Determine the (X, Y) coordinate at the center of the cell enclosing the given text.  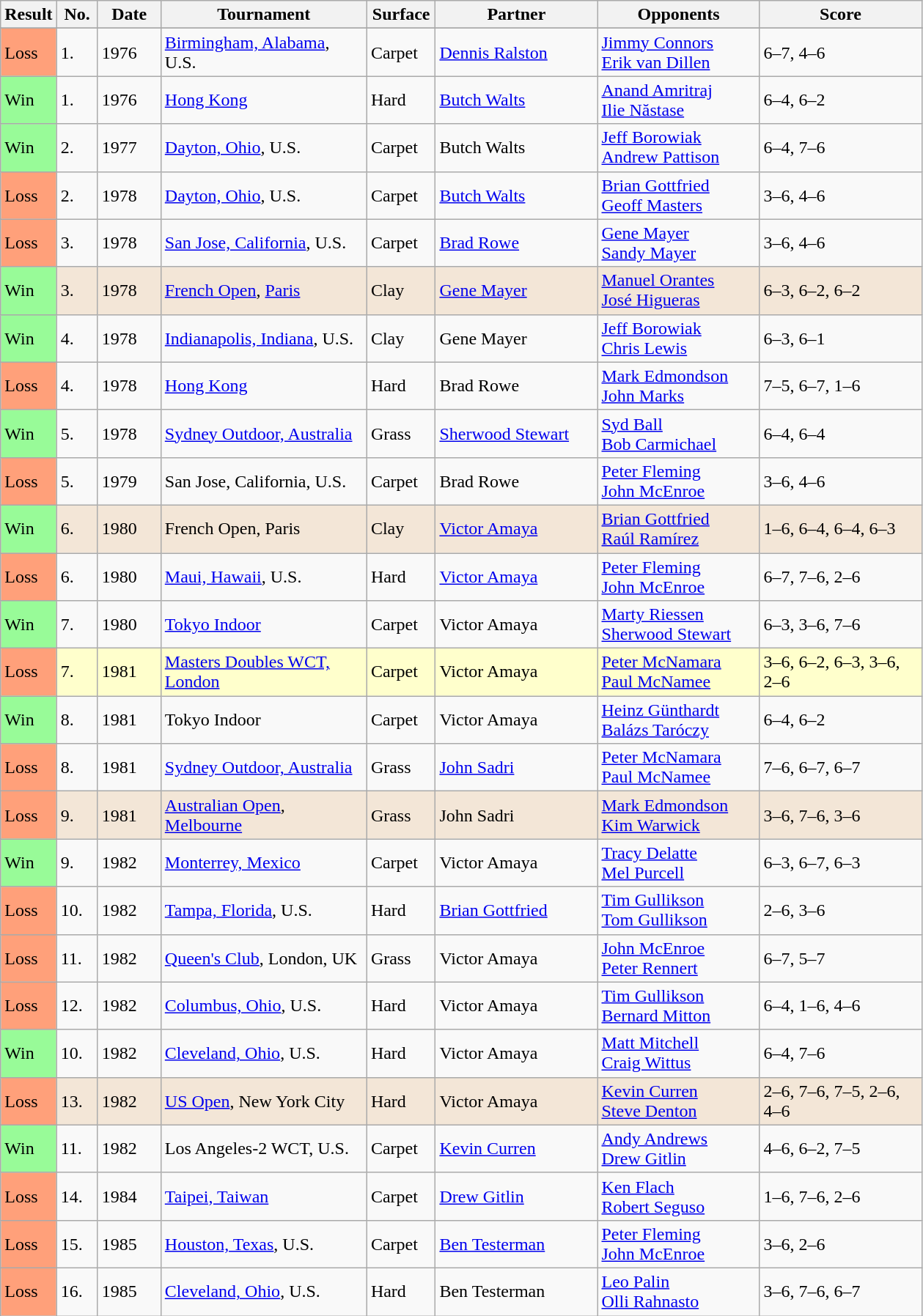
Taipei, Taiwan (264, 1196)
Jimmy Connors Erik van Dillen (679, 53)
Columbus, Ohio, U.S. (264, 1005)
Monterrey, Mexico (264, 863)
Jeff Borowiak Chris Lewis (679, 339)
Opponents (679, 15)
Tournament (264, 15)
Date (129, 15)
4–6, 6–2, 7–5 (840, 1149)
6–4, 6–4 (840, 434)
6–3, 3–6, 7–6 (840, 624)
Houston, Texas, U.S. (264, 1244)
1979 (129, 481)
14. (77, 1196)
6–7, 4–6 (840, 53)
1–6, 6–4, 6–4, 6–3 (840, 529)
1984 (129, 1196)
Brian Gottfried Geoff Masters (679, 195)
US Open, New York City (264, 1101)
2–6, 3–6 (840, 910)
3–6, 7–6, 3–6 (840, 815)
12. (77, 1005)
John McEnroe Peter Rennert (679, 958)
Brian Gottfried Raúl Ramírez (679, 529)
6–3, 6–7, 6–3 (840, 863)
6–7, 5–7 (840, 958)
Sherwood Stewart (516, 434)
Heinz Günthardt Balázs Taróczy (679, 720)
3–6, 2–6 (840, 1244)
Score (840, 15)
Australian Open, Melbourne (264, 815)
Result (29, 15)
1977 (129, 148)
Tim Gullikson Bernard Mitton (679, 1005)
Indianapolis, Indiana, U.S. (264, 339)
Los Angeles-2 WCT, U.S. (264, 1149)
7–5, 6–7, 1–6 (840, 385)
Kevin Curren Steve Denton (679, 1101)
Jeff Borowiak Andrew Pattison (679, 148)
Marty Riessen Sherwood Stewart (679, 624)
Manuel Orantes José Higueras (679, 290)
Mark Edmondson Kim Warwick (679, 815)
Syd Ball Bob Carmichael (679, 434)
13. (77, 1101)
Andy Andrews Drew Gitlin (679, 1149)
16. (77, 1291)
6–3, 6–1 (840, 339)
Kevin Curren (516, 1149)
6–4, 1–6, 4–6 (840, 1005)
Queen's Club, London, UK (264, 958)
1–6, 7–6, 2–6 (840, 1196)
No. (77, 15)
Anand Amritraj Ilie Năstase (679, 100)
6–7, 7–6, 2–6 (840, 576)
Tim Gullikson Tom Gullikson (679, 910)
Maui, Hawaii, U.S. (264, 576)
Masters Doubles WCT, London (264, 673)
Gene Mayer Sandy Mayer (679, 243)
Drew Gitlin (516, 1196)
Birmingham, Alabama, U.S. (264, 53)
Tracy Delatte Mel Purcell (679, 863)
Mark Edmondson John Marks (679, 385)
Matt Mitchell Craig Wittus (679, 1054)
Dennis Ralston (516, 53)
7–6, 6–7, 6–7 (840, 768)
6–3, 6–2, 6–2 (840, 290)
Tampa, Florida, U.S. (264, 910)
Ken Flach Robert Seguso (679, 1196)
Brian Gottfried (516, 910)
3–6, 7–6, 6–7 (840, 1291)
2–6, 7–6, 7–5, 2–6, 4–6 (840, 1101)
Surface (401, 15)
Partner (516, 15)
Leo Palin Olli Rahnasto (679, 1291)
3–6, 6–2, 6–3, 3–6, 2–6 (840, 673)
15. (77, 1244)
